For the text-containing cell, return its midpoint in [x, y] coordinate format. 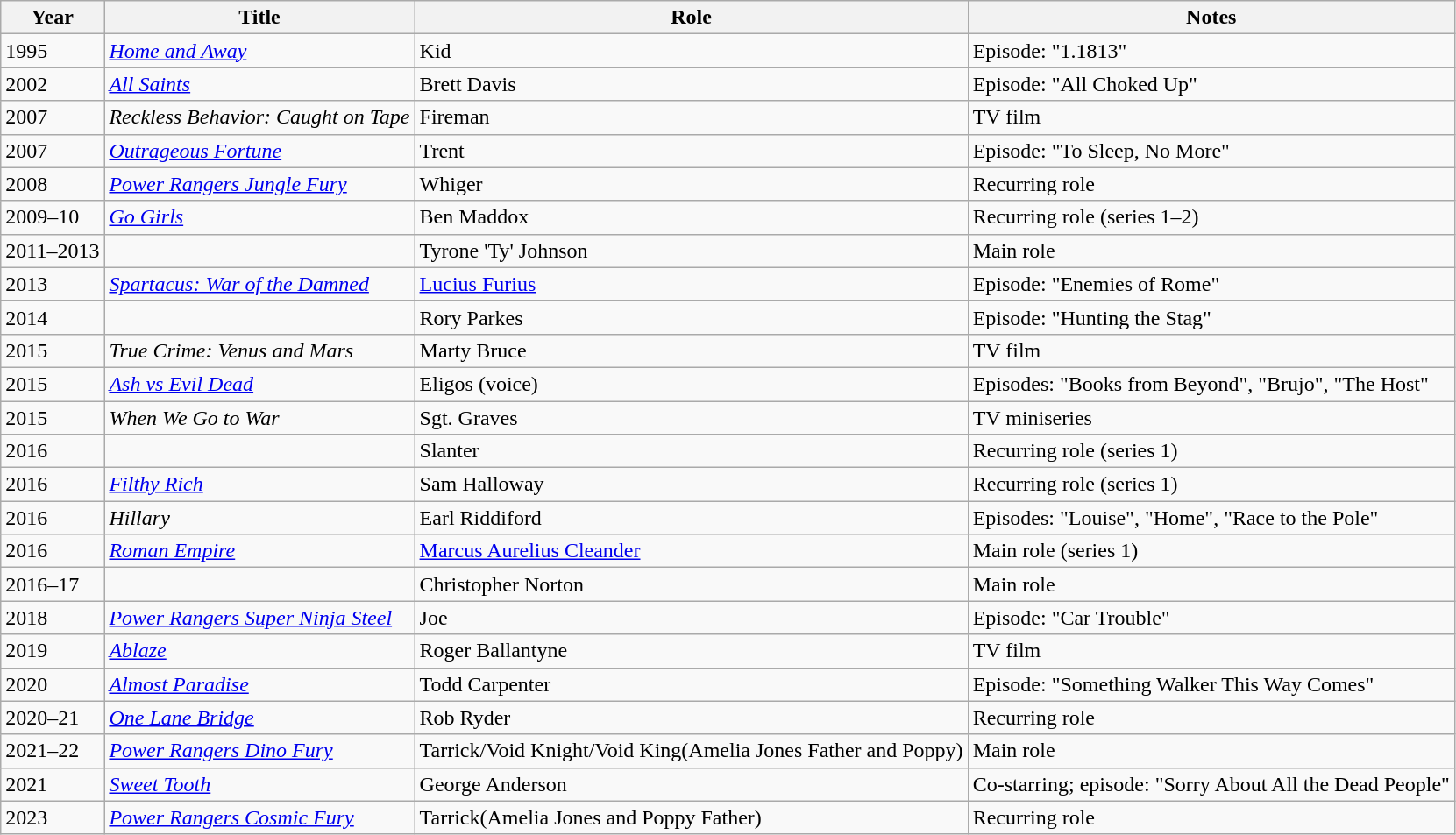
Lucius Furius [691, 284]
Notes [1211, 18]
2020–21 [53, 718]
Reckless Behavior: Caught on Tape [259, 117]
Episode: "Car Trouble" [1211, 618]
Episode: "1.1813" [1211, 51]
George Anderson [691, 784]
Power Rangers Cosmic Fury [259, 817]
Slanter [691, 451]
Brett Davis [691, 84]
Sam Halloway [691, 485]
Kid [691, 51]
Ablaze [259, 651]
Home and Away [259, 51]
2002 [53, 84]
Almost Paradise [259, 684]
2009–10 [53, 217]
2011–2013 [53, 251]
Recurring role (series 1–2) [1211, 217]
Todd Carpenter [691, 684]
2014 [53, 317]
Episode: "All Choked Up" [1211, 84]
Tarrick(Amelia Jones and Poppy Father) [691, 817]
Episodes: "Books from Beyond", "Brujo", "The Host" [1211, 384]
Christopher Norton [691, 584]
Earl Riddiford [691, 518]
Ben Maddox [691, 217]
Fireman [691, 117]
2020 [53, 684]
Marty Bruce [691, 350]
Year [53, 18]
2019 [53, 651]
Tyrone 'Ty' Johnson [691, 251]
True Crime: Venus and Mars [259, 350]
Go Girls [259, 217]
2021–22 [53, 751]
Joe [691, 618]
Whiger [691, 184]
One Lane Bridge [259, 718]
Filthy Rich [259, 485]
Marcus Aurelius Cleander [691, 551]
Role [691, 18]
2016–17 [53, 584]
Title [259, 18]
Episodes: "Louise", "Home", "Race to the Pole" [1211, 518]
Ash vs Evil Dead [259, 384]
TV miniseries [1211, 418]
Outrageous Fortune [259, 151]
Power Rangers Jungle Fury [259, 184]
Sweet Tooth [259, 784]
2018 [53, 618]
Episode: "Something Walker This Way Comes" [1211, 684]
Sgt. Graves [691, 418]
Spartacus: War of the Damned [259, 284]
Episode: "Hunting the Stag" [1211, 317]
Co-starring; episode: "Sorry About All the Dead People" [1211, 784]
1995 [53, 51]
Hillary [259, 518]
Eligos (voice) [691, 384]
Roman Empire [259, 551]
All Saints [259, 84]
Power Rangers Super Ninja Steel [259, 618]
Episode: "To Sleep, No More" [1211, 151]
Power Rangers Dino Fury [259, 751]
2008 [53, 184]
When We Go to War [259, 418]
Main role (series 1) [1211, 551]
Trent [691, 151]
Episode: "Enemies of Rome" [1211, 284]
2023 [53, 817]
Rob Ryder [691, 718]
Tarrick/Void Knight/Void King(Amelia Jones Father and Poppy) [691, 751]
2021 [53, 784]
2013 [53, 284]
Roger Ballantyne [691, 651]
Rory Parkes [691, 317]
